Return [X, Y] of the center of cell containing provided text 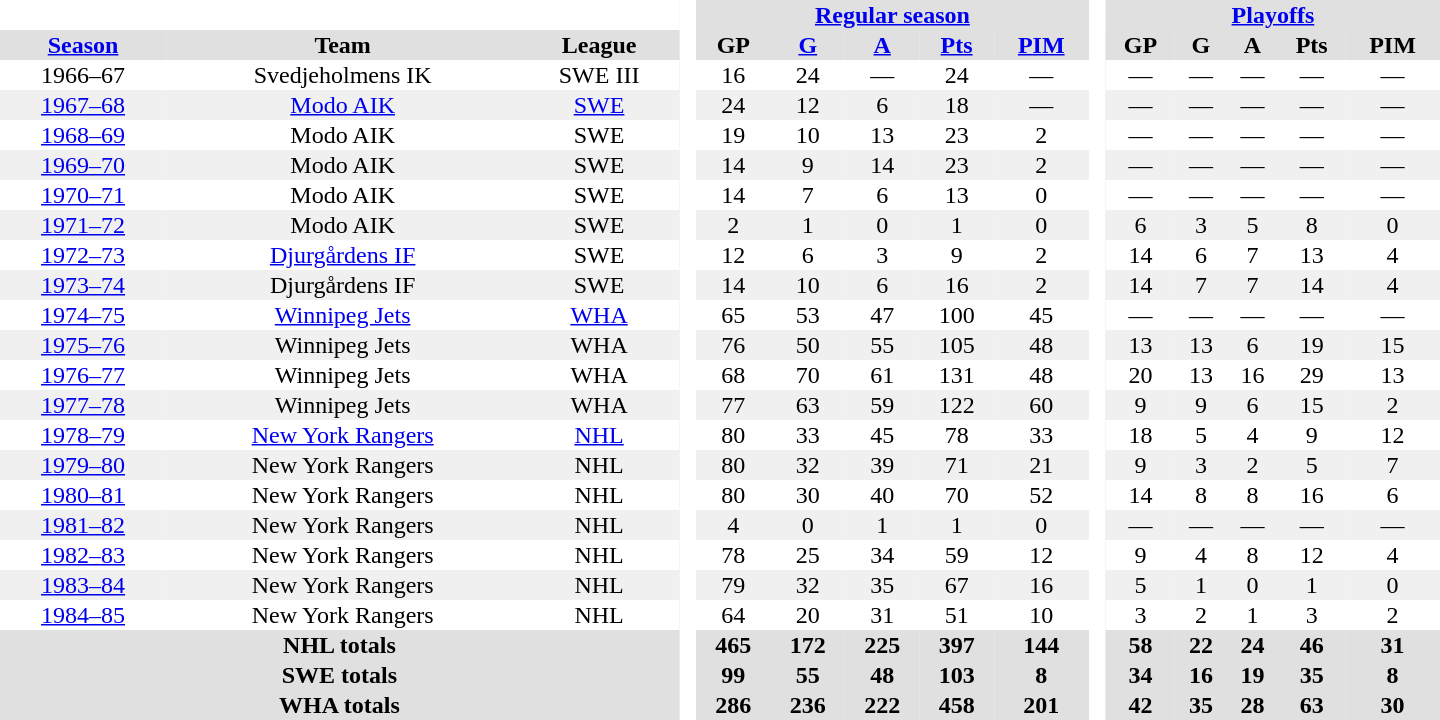
Season [83, 45]
29 [1312, 375]
Svedjeholmens IK [342, 75]
Team [342, 45]
68 [733, 375]
22 [1201, 645]
77 [733, 405]
51 [956, 615]
25 [808, 555]
1978–79 [83, 435]
1974–75 [83, 315]
1971–72 [83, 225]
64 [733, 615]
397 [956, 645]
99 [733, 675]
21 [1042, 465]
100 [956, 315]
1967–68 [83, 105]
SWE totals [340, 675]
172 [808, 645]
WHA totals [340, 705]
League [599, 45]
39 [882, 465]
1982–83 [83, 555]
103 [956, 675]
1977–78 [83, 405]
1975–76 [83, 345]
NHL totals [340, 645]
1969–70 [83, 165]
1968–69 [83, 135]
60 [1042, 405]
46 [1312, 645]
42 [1140, 705]
71 [956, 465]
67 [956, 585]
144 [1042, 645]
SWE III [599, 75]
105 [956, 345]
225 [882, 645]
286 [733, 705]
40 [882, 495]
50 [808, 345]
236 [808, 705]
465 [733, 645]
Playoffs [1273, 15]
1983–84 [83, 585]
1973–74 [83, 285]
458 [956, 705]
52 [1042, 495]
1980–81 [83, 495]
1972–73 [83, 255]
1976–77 [83, 375]
1979–80 [83, 465]
79 [733, 585]
58 [1140, 645]
28 [1253, 705]
1981–82 [83, 525]
131 [956, 375]
Regular season [892, 15]
1970–71 [83, 195]
222 [882, 705]
65 [733, 315]
122 [956, 405]
1984–85 [83, 615]
201 [1042, 705]
61 [882, 375]
47 [882, 315]
76 [733, 345]
53 [808, 315]
1966–67 [83, 75]
